Search for the cell housing the specified text and yield its [X, Y] center coordinate. 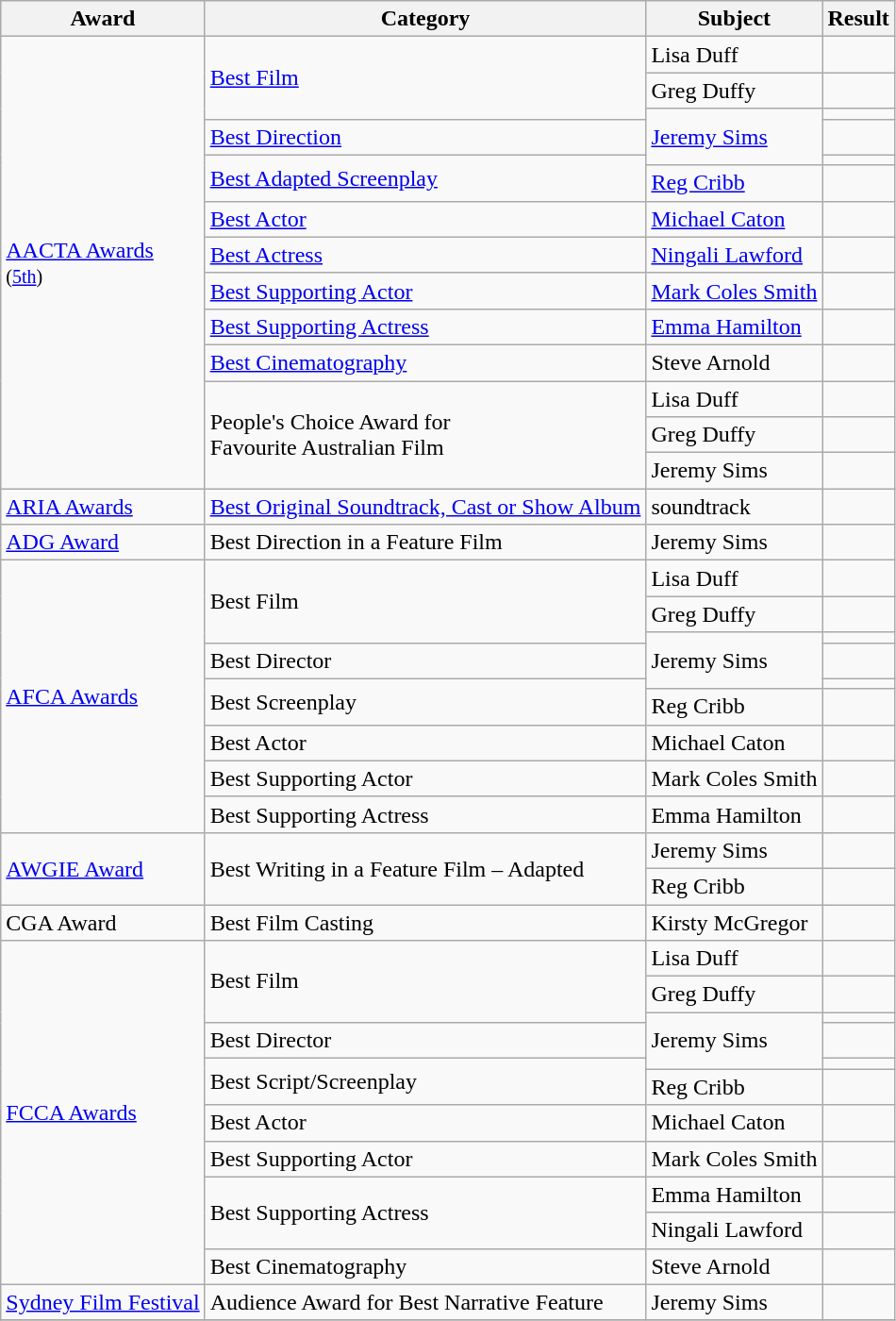
AFCA Awards [103, 696]
Audience Award for Best Narrative Feature [425, 1302]
Best Writing in a Feature Film – Adapted [425, 868]
Category [425, 19]
Result [858, 19]
FCCA Awards [103, 1113]
Best Script/Screenplay [425, 1081]
Award [103, 19]
AACTA Awards(5th) [103, 262]
Best Direction in a Feature Film [425, 543]
Best Adapted Screenplay [425, 177]
Kirsty McGregor [734, 922]
ARIA Awards [103, 507]
Sydney Film Festival [103, 1302]
Best Actress [425, 255]
Best Original Soundtrack, Cast or Show Album [425, 507]
Best Screenplay [425, 702]
Best Direction [425, 137]
AWGIE Award [103, 868]
CGA Award [103, 922]
Best Film Casting [425, 922]
People's Choice Award forFavourite Australian Film [425, 435]
soundtrack [734, 507]
ADG Award [103, 543]
Subject [734, 19]
